Return the [x, y] coordinate for the center point of the cell that contains the specified text.  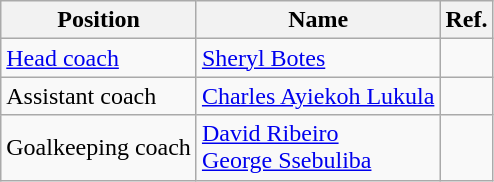
Charles Ayiekoh Lukula [318, 96]
Ref. [466, 20]
Sheryl Botes [318, 58]
Position [99, 20]
Goalkeeping coach [99, 148]
Assistant coach [99, 96]
Name [318, 20]
Head coach [99, 58]
David RibeiroGeorge Ssebuliba [318, 148]
